Scan for the cell matching the given text and deliver its (x, y) coordinate at center. 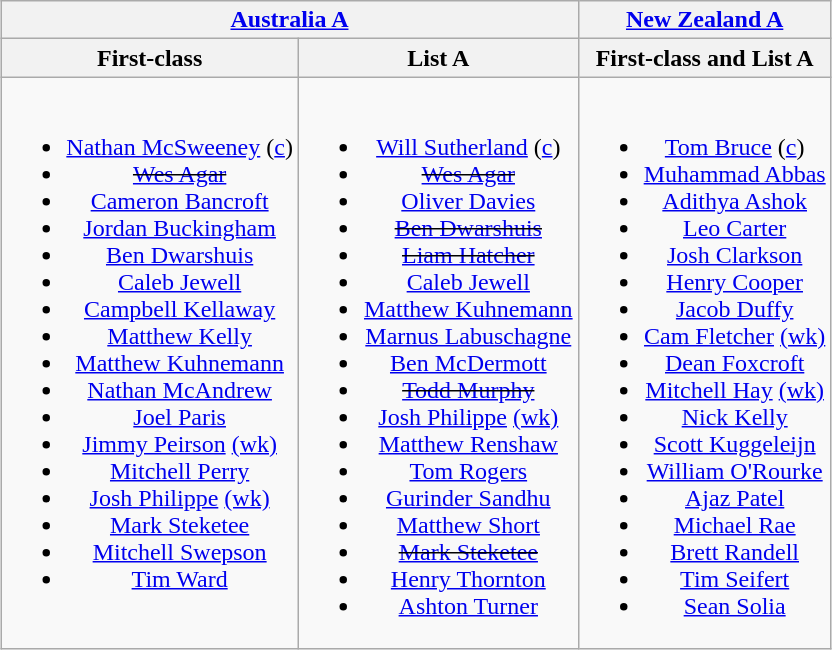
New Zealand A (704, 20)
First-class (150, 58)
List A (438, 58)
Australia A (290, 20)
First-class and List A (704, 58)
